Identify which cell holds the provided text, then report its [X, Y] central coordinate. 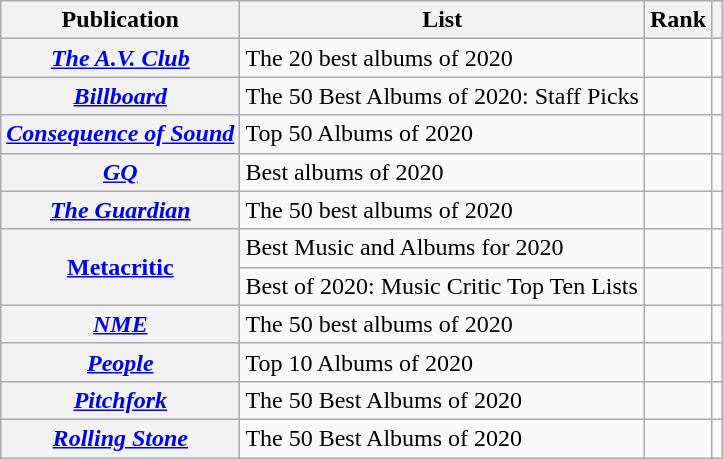
Best albums of 2020 [442, 172]
Metacritic [120, 267]
Best of 2020: Music Critic Top Ten Lists [442, 286]
The 50 Best Albums of 2020: Staff Picks [442, 96]
GQ [120, 172]
Billboard [120, 96]
The Guardian [120, 210]
Top 10 Albums of 2020 [442, 362]
Best Music and Albums for 2020 [442, 248]
The A.V. Club [120, 58]
People [120, 362]
Rolling Stone [120, 438]
Top 50 Albums of 2020 [442, 134]
List [442, 20]
Publication [120, 20]
The 20 best albums of 2020 [442, 58]
Consequence of Sound [120, 134]
NME [120, 324]
Rank [678, 20]
Pitchfork [120, 400]
